Scan for the cell matching the given text and deliver its [X, Y] coordinate at center. 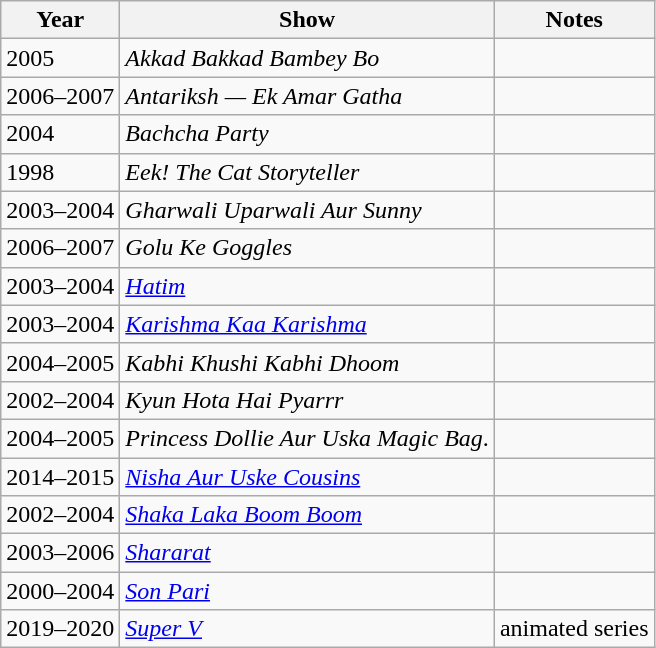
2003–2006 [60, 553]
2004 [60, 134]
2019–2020 [60, 629]
Nisha Aur Uske Cousins [308, 477]
Hatim [308, 286]
Notes [574, 20]
Bachcha Party [308, 134]
Karishma Kaa Karishma [308, 324]
Show [308, 20]
Son Pari [308, 591]
Kabhi Khushi Kabhi Dhoom [308, 362]
2014–2015 [60, 477]
Shararat [308, 553]
animated series [574, 629]
1998 [60, 172]
Princess Dollie Aur Uska Magic Bag. [308, 438]
Eek! The Cat Storyteller [308, 172]
Shaka Laka Boom Boom [308, 515]
Akkad Bakkad Bambey Bo [308, 58]
Golu Ke Goggles [308, 248]
Year [60, 20]
Kyun Hota Hai Pyarrr [308, 400]
Super V [308, 629]
2005 [60, 58]
Antariksh — Ek Amar Gatha [308, 96]
2000–2004 [60, 591]
Gharwali Uparwali Aur Sunny [308, 210]
